Find where the given text appears and provide that cell's center as [X, Y] coordinate. 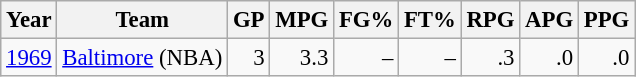
.3 [490, 58]
Team [142, 20]
3.3 [302, 58]
3 [249, 58]
PPG [606, 20]
RPG [490, 20]
Year [29, 20]
FT% [430, 20]
GP [249, 20]
MPG [302, 20]
Baltimore (NBA) [142, 58]
APG [550, 20]
1969 [29, 58]
FG% [366, 20]
